Return (X, Y) of the center of cell containing provided text 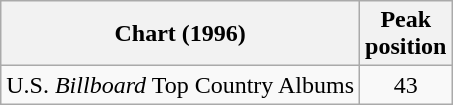
U.S. Billboard Top Country Albums (180, 85)
43 (406, 85)
Peakposition (406, 34)
Chart (1996) (180, 34)
